Search for the cell housing the specified text and yield its (X, Y) center coordinate. 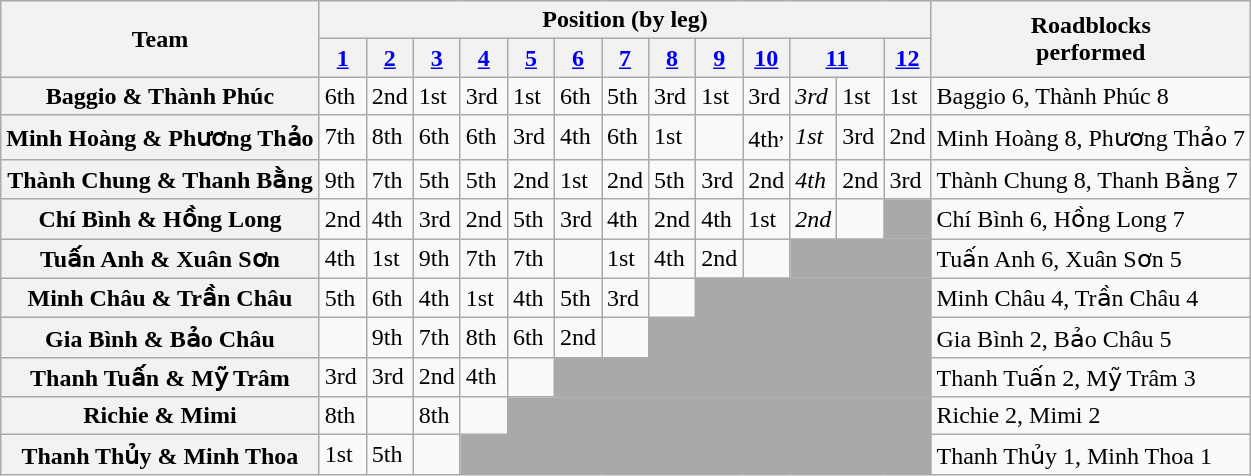
Thanh Thủy 1, Minh Thoa 1 (1091, 455)
1 (342, 58)
Minh Châu 4, Trần Châu 4 (1091, 298)
Thanh Tuấn 2, Mỹ Trâm 3 (1091, 377)
Minh Châu & Trần Châu (160, 298)
Baggio 6, Thành Phúc 8 (1091, 96)
Chí Bình 6, Hồng Long 7 (1091, 219)
Gia Bình 2, Bảo Châu 5 (1091, 338)
Position (by leg) (625, 20)
Minh Hoàng 8, Phương Thảo 7 (1091, 138)
10 (766, 58)
2 (390, 58)
Thành Chung 8, Thanh Bằng 7 (1091, 179)
8 (672, 58)
Richie 2, Mimi 2 (1091, 416)
Thanh Tuấn & Mỹ Trâm (160, 377)
Tuấn Anh 6, Xuân Sơn 5 (1091, 259)
Tuấn Anh & Xuân Sơn (160, 259)
12 (908, 58)
6 (578, 58)
3 (436, 58)
4th, (766, 138)
Gia Bình & Bảo Châu (160, 338)
11 (837, 58)
4 (484, 58)
Minh Hoàng & Phương Thảo (160, 138)
5 (530, 58)
Roadblocksperformed (1091, 39)
Richie & Mimi (160, 416)
9 (720, 58)
Baggio & Thành Phúc (160, 96)
Thanh Thủy & Minh Thoa (160, 455)
Thành Chung & Thanh Bằng (160, 179)
Chí Bình & Hồng Long (160, 219)
7 (626, 58)
Team (160, 39)
